For the text-containing cell, return its midpoint in (X, Y) coordinate format. 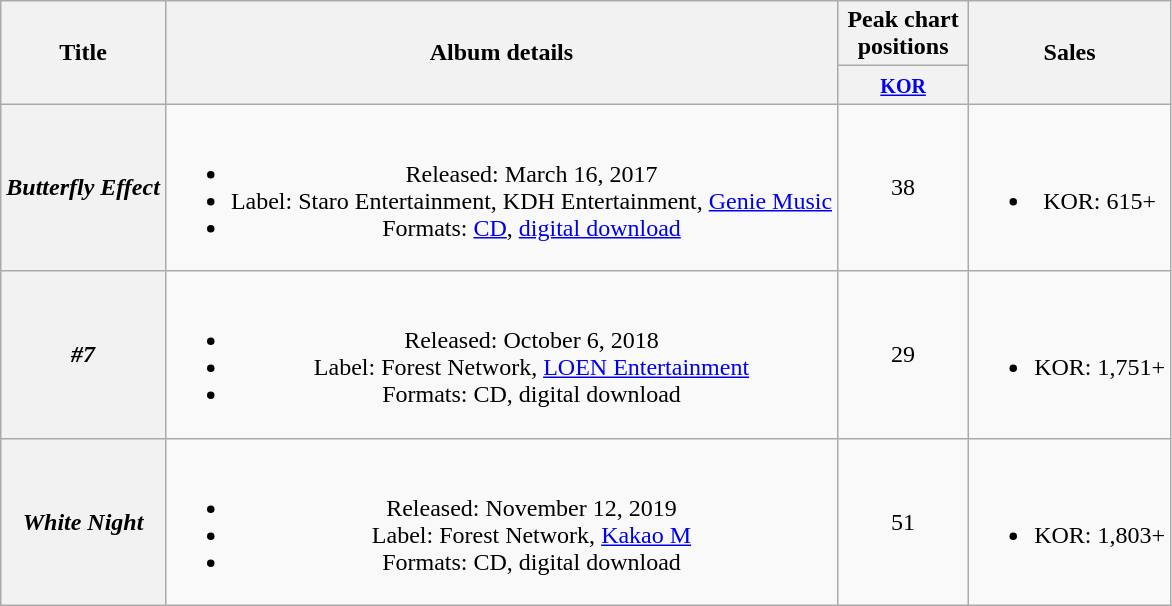
Album details (501, 52)
Sales (1070, 52)
KOR (904, 85)
51 (904, 522)
Released: November 12, 2019Label: Forest Network, Kakao MFormats: CD, digital download (501, 522)
Peak chart positions (904, 34)
38 (904, 188)
KOR: 1,803+ (1070, 522)
Released: October 6, 2018Label: Forest Network, LOEN EntertainmentFormats: CD, digital download (501, 354)
KOR: 615+ (1070, 188)
29 (904, 354)
White Night (84, 522)
Title (84, 52)
#7 (84, 354)
Butterfly Effect (84, 188)
KOR: 1,751+ (1070, 354)
Released: March 16, 2017Label: Staro Entertainment, KDH Entertainment, Genie MusicFormats: CD, digital download (501, 188)
